From the cell containing the given text, extract its center point as [x, y] coordinate. 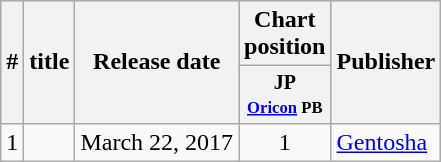
Gentosha [386, 142]
# [12, 62]
Chartposition [285, 34]
title [50, 62]
March 22, 2017 [157, 142]
Release date [157, 62]
JPOricon PB [285, 94]
Publisher [386, 62]
